Identify which cell holds the provided text, then report its (x, y) central coordinate. 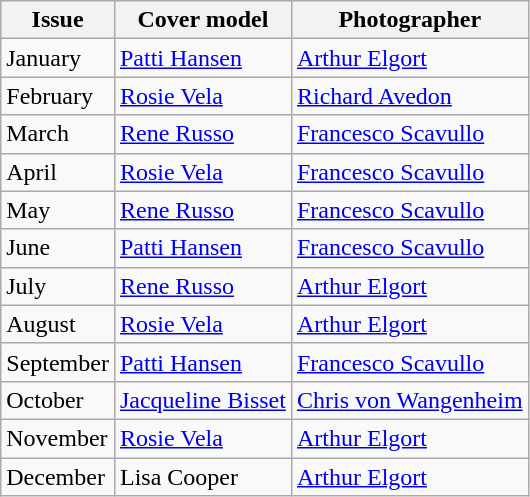
March (58, 134)
July (58, 286)
September (58, 362)
Issue (58, 20)
Richard Avedon (410, 96)
October (58, 400)
May (58, 210)
December (58, 477)
Lisa Cooper (202, 477)
June (58, 248)
February (58, 96)
Cover model (202, 20)
April (58, 172)
Jacqueline Bisset (202, 400)
November (58, 438)
Photographer (410, 20)
August (58, 324)
January (58, 58)
Chris von Wangenheim (410, 400)
